Return (X, Y) of the center of cell containing provided text 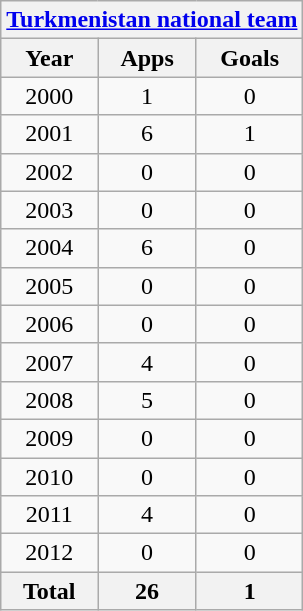
Year (50, 58)
2009 (50, 438)
2010 (50, 477)
Goals (250, 58)
2002 (50, 172)
Total (50, 591)
2012 (50, 553)
2008 (50, 400)
2006 (50, 324)
Turkmenistan national team (152, 20)
2005 (50, 286)
2004 (50, 248)
5 (147, 400)
2007 (50, 362)
2011 (50, 515)
2003 (50, 210)
Apps (147, 58)
2000 (50, 96)
26 (147, 591)
2001 (50, 134)
